Capture the cell that displays the provided text and extract its [x, y] central coordinate. 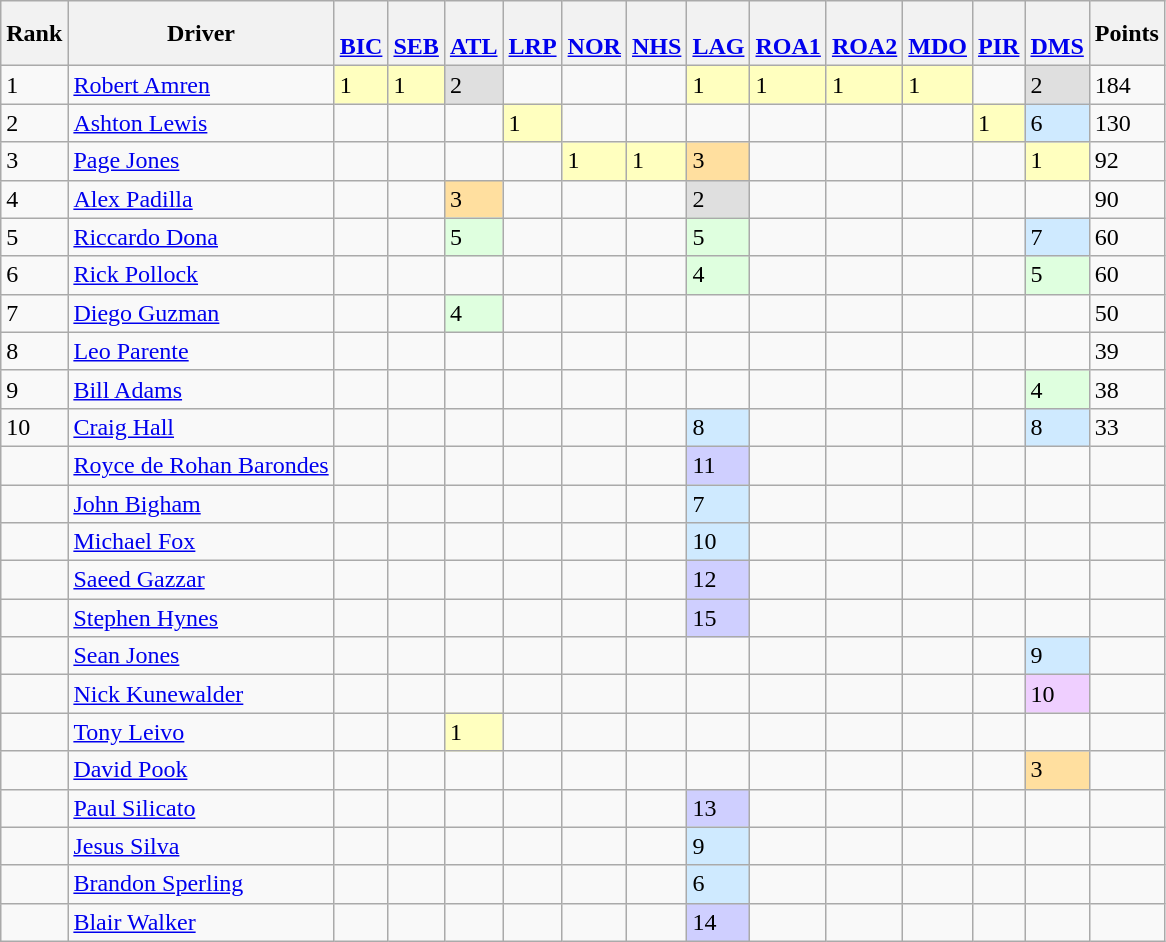
Rank [34, 34]
John Bigham [201, 503]
Leo Parente [201, 351]
Ashton Lewis [201, 123]
MDO [938, 34]
NHS [656, 34]
PIR [999, 34]
50 [1126, 313]
38 [1126, 389]
Page Jones [201, 161]
Riccardo Dona [201, 237]
Tony Leivo [201, 732]
LRP [532, 34]
BIC [361, 34]
Alex Padilla [201, 199]
Sean Jones [201, 656]
Nick Kunewalder [201, 694]
Stephen Hynes [201, 618]
11 [718, 465]
130 [1126, 123]
Michael Fox [201, 542]
SEB [416, 34]
NOR [594, 34]
Bill Adams [201, 389]
Driver [201, 34]
39 [1126, 351]
Jesus Silva [201, 846]
Robert Amren [201, 85]
ROA2 [864, 34]
184 [1126, 85]
ATL [474, 34]
Points [1126, 34]
Craig Hall [201, 427]
15 [718, 618]
ROA1 [788, 34]
12 [718, 580]
13 [718, 808]
DMS [1057, 34]
14 [718, 922]
Royce de Rohan Barondes [201, 465]
LAG [718, 34]
33 [1126, 427]
Paul Silicato [201, 808]
David Pook [201, 770]
Diego Guzman [201, 313]
Saeed Gazzar [201, 580]
Rick Pollock [201, 275]
90 [1126, 199]
Brandon Sperling [201, 884]
92 [1126, 161]
Blair Walker [201, 922]
